For the text-containing cell, return its midpoint in (X, Y) coordinate format. 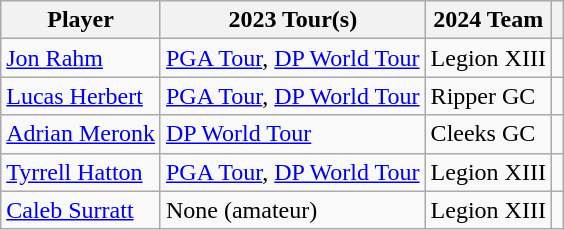
Lucas Herbert (81, 96)
Tyrrell Hatton (81, 172)
Cleeks GC (488, 134)
Caleb Surratt (81, 210)
2024 Team (488, 20)
Jon Rahm (81, 58)
Adrian Meronk (81, 134)
Ripper GC (488, 96)
2023 Tour(s) (292, 20)
Player (81, 20)
None (amateur) (292, 210)
DP World Tour (292, 134)
